Provide the (X, Y) coordinate of the cell's center where the given text is located.  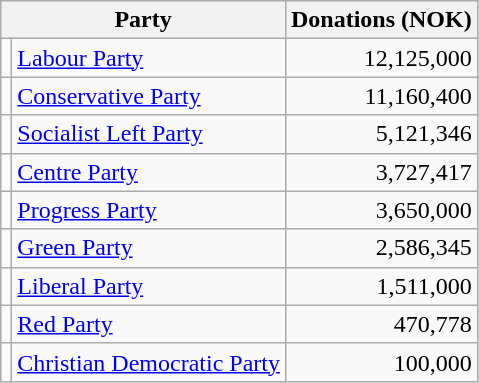
Donations (NOK) (381, 20)
3,727,417 (381, 172)
Progress Party (149, 210)
12,125,000 (381, 58)
3,650,000 (381, 210)
Socialist Left Party (149, 134)
Centre Party (149, 172)
Green Party (149, 248)
2,586,345 (381, 248)
470,778 (381, 324)
Party (144, 20)
Christian Democratic Party (149, 362)
Conservative Party (149, 96)
11,160,400 (381, 96)
100,000 (381, 362)
5,121,346 (381, 134)
Red Party (149, 324)
Liberal Party (149, 286)
Labour Party (149, 58)
1,511,000 (381, 286)
